Locate the cell with the specified text and output its [X, Y] center coordinate. 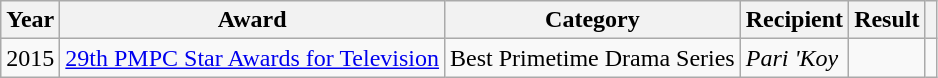
Result [887, 20]
Award [252, 20]
2015 [30, 58]
Year [30, 20]
Best Primetime Drama Series [593, 58]
Recipient [794, 20]
Pari 'Koy [794, 58]
Category [593, 20]
29th PMPC Star Awards for Television [252, 58]
